Provide the (x, y) coordinate of the cell's center where the given text is located.  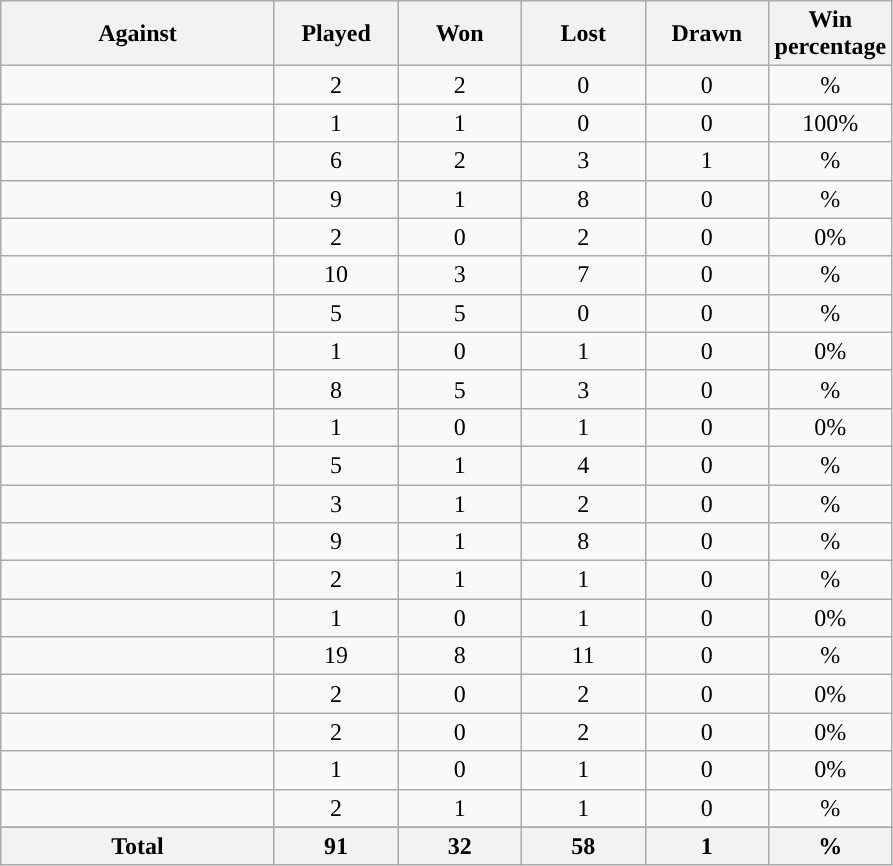
100% (831, 123)
7 (583, 275)
Played (336, 34)
Drawn (707, 34)
Against (138, 34)
Total (138, 846)
91 (336, 846)
10 (336, 275)
19 (336, 656)
6 (336, 161)
11 (583, 656)
Win percentage (831, 34)
Won (460, 34)
58 (583, 846)
32 (460, 846)
Lost (583, 34)
4 (583, 465)
